Output the (x, y) coordinate of the center of the cell containing the given text.  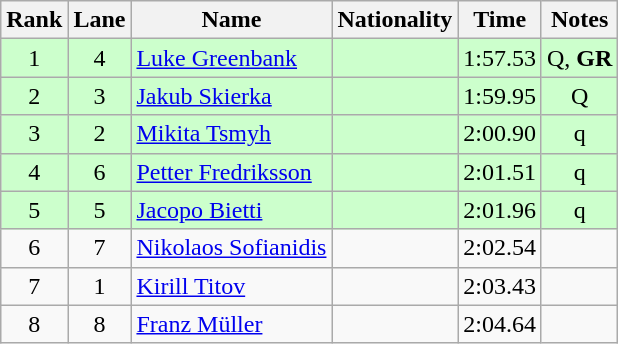
Nikolaos Sofianidis (232, 248)
1:57.53 (500, 58)
Mikita Tsmyh (232, 134)
Name (232, 20)
2:03.43 (500, 286)
Lane (100, 20)
Petter Fredriksson (232, 172)
2:01.51 (500, 172)
Rank (34, 20)
Q, GR (579, 58)
Nationality (395, 20)
Jakub Skierka (232, 96)
2:04.64 (500, 324)
Kirill Titov (232, 286)
Luke Greenbank (232, 58)
2:02.54 (500, 248)
Jacopo Bietti (232, 210)
1:59.95 (500, 96)
Q (579, 96)
Franz Müller (232, 324)
2:00.90 (500, 134)
Time (500, 20)
2:01.96 (500, 210)
Notes (579, 20)
